Pinpoint the cell where the given text exists, returning its (x, y) midpoint coordinate. 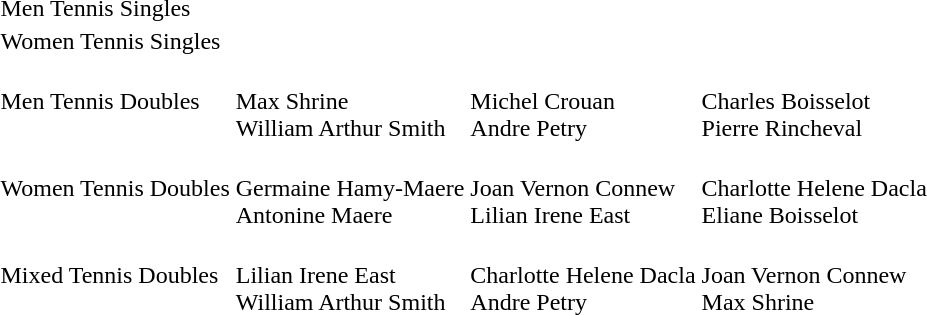
Max ShrineWilliam Arthur Smith (350, 101)
Joan Vernon ConnewLilian Irene East (583, 188)
Germaine Hamy-MaereAntonine Maere (350, 188)
Michel CrouanAndre Petry (583, 101)
